Find where the given text appears and provide that cell's center as (X, Y) coordinate. 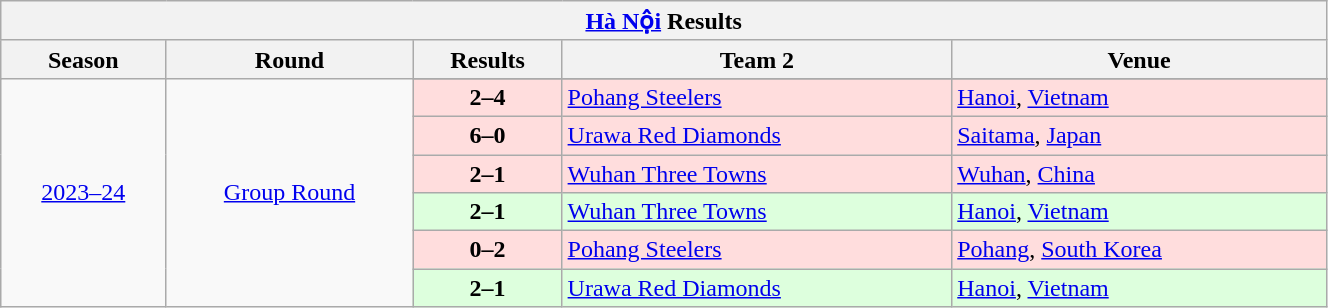
0–2 (488, 250)
Results (488, 59)
Venue (1140, 59)
Saitama, Japan (1140, 135)
6–0 (488, 135)
Pohang, South Korea (1140, 250)
Team 2 (757, 59)
Wuhan, China (1140, 173)
Group Round (290, 192)
Season (84, 59)
Hà Nội Results (664, 21)
2023–24 (84, 192)
Round (290, 59)
2–4 (488, 97)
